For the text-containing cell, return its midpoint in (x, y) coordinate format. 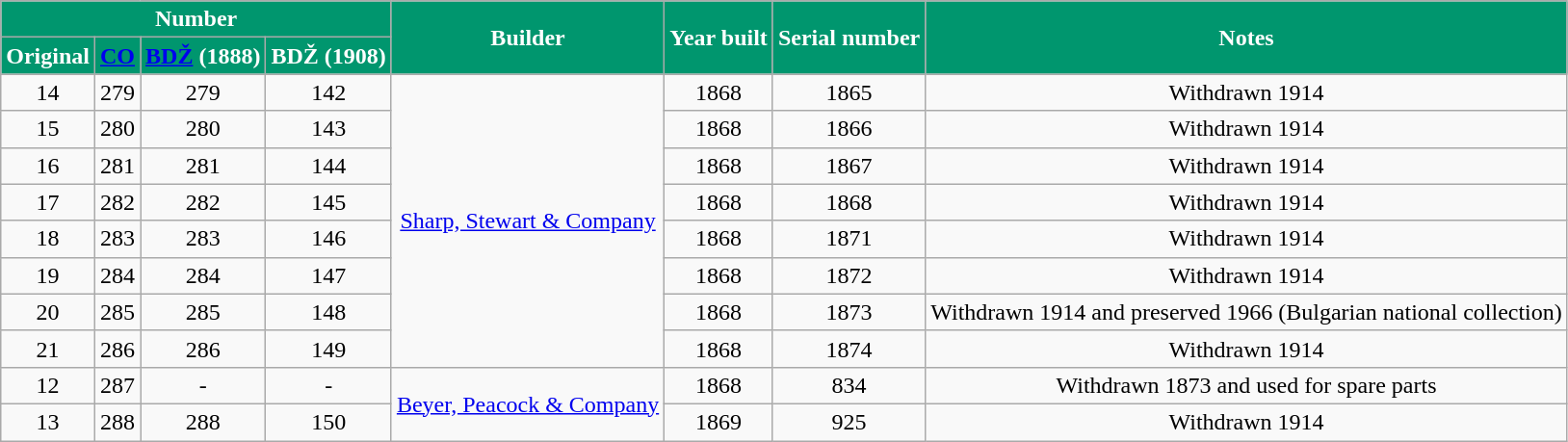
Withdrawn 1873 and used for spare parts (1246, 385)
287 (118, 385)
1871 (849, 239)
Year built (719, 38)
18 (48, 239)
Serial number (849, 38)
Builder (528, 38)
148 (328, 312)
1867 (849, 166)
1866 (849, 129)
Withdrawn 1914 and preserved 1966 (Bulgarian national collection) (1246, 312)
Original (48, 56)
13 (48, 422)
17 (48, 202)
16 (48, 166)
147 (328, 275)
Sharp, Stewart & Company (528, 221)
143 (328, 129)
149 (328, 349)
1873 (849, 312)
834 (849, 385)
Notes (1246, 38)
BDŽ (1888) (203, 56)
925 (849, 422)
21 (48, 349)
1865 (849, 92)
Number (196, 19)
15 (48, 129)
142 (328, 92)
19 (48, 275)
14 (48, 92)
BDŽ (1908) (328, 56)
145 (328, 202)
12 (48, 385)
CO (118, 56)
146 (328, 239)
1869 (719, 422)
144 (328, 166)
150 (328, 422)
20 (48, 312)
Beyer, Peacock & Company (528, 403)
1874 (849, 349)
1872 (849, 275)
